Provide the [X, Y] coordinate of the cell's center where the given text is located.  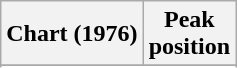
Peakposition [189, 34]
Chart (1976) [72, 34]
